Output the (X, Y) coordinate of the center of the cell containing the given text.  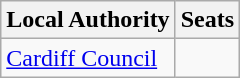
Seats (207, 20)
Cardiff Council (88, 58)
Local Authority (88, 20)
